Search for the cell housing the specified text and yield its [X, Y] center coordinate. 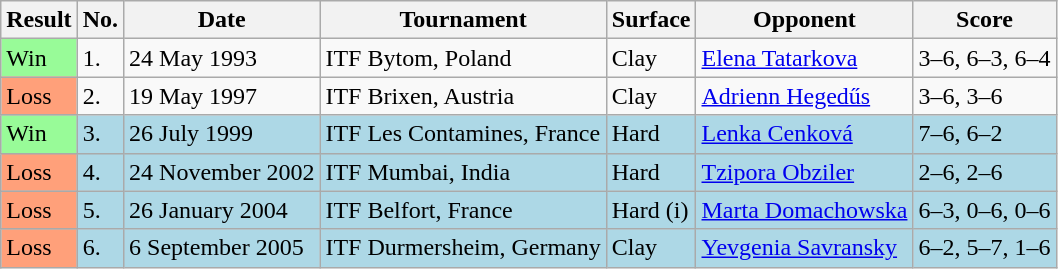
No. [100, 20]
3–6, 3–6 [984, 96]
5. [100, 210]
2–6, 2–6 [984, 172]
6–2, 5–7, 1–6 [984, 248]
7–6, 6–2 [984, 134]
Marta Domachowska [804, 210]
ITF Bytom, Poland [463, 58]
26 July 1999 [222, 134]
Tournament [463, 20]
Surface [651, 20]
Yevgenia Savransky [804, 248]
Opponent [804, 20]
1. [100, 58]
Date [222, 20]
Tzipora Obziler [804, 172]
ITF Belfort, France [463, 210]
24 May 1993 [222, 58]
19 May 1997 [222, 96]
Hard (i) [651, 210]
4. [100, 172]
Score [984, 20]
Adrienn Hegedűs [804, 96]
Lenka Cenková [804, 134]
6 September 2005 [222, 248]
ITF Les Contamines, France [463, 134]
Result [39, 20]
26 January 2004 [222, 210]
3. [100, 134]
2. [100, 96]
6. [100, 248]
ITF Brixen, Austria [463, 96]
ITF Durmersheim, Germany [463, 248]
ITF Mumbai, India [463, 172]
Elena Tatarkova [804, 58]
3–6, 6–3, 6–4 [984, 58]
24 November 2002 [222, 172]
6–3, 0–6, 0–6 [984, 210]
